Return [x, y] of the center of cell containing provided text 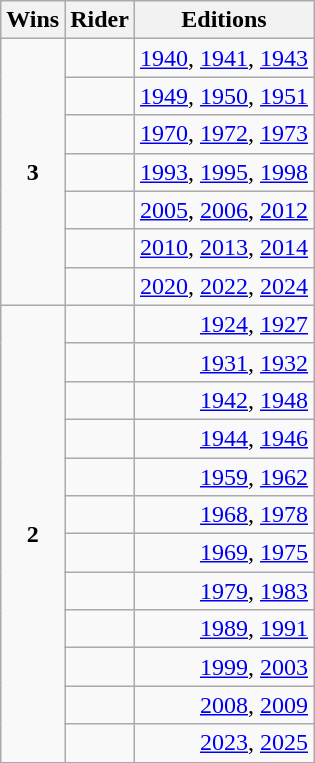
1999, 2003 [224, 667]
1924, 1927 [224, 324]
2008, 2009 [224, 705]
1993, 1995, 1998 [224, 172]
1942, 1948 [224, 400]
1940, 1941, 1943 [224, 58]
1979, 1983 [224, 591]
Wins [33, 20]
1970, 1972, 1973 [224, 134]
1968, 1978 [224, 515]
3 [33, 172]
2 [33, 534]
1949, 1950, 1951 [224, 96]
Rider [100, 20]
1959, 1962 [224, 477]
Editions [224, 20]
2023, 2025 [224, 743]
2010, 2013, 2014 [224, 248]
1944, 1946 [224, 438]
1969, 1975 [224, 553]
1989, 1991 [224, 629]
2005, 2006, 2012 [224, 210]
2020, 2022, 2024 [224, 286]
1931, 1932 [224, 362]
